Capture the cell that displays the provided text and extract its [x, y] central coordinate. 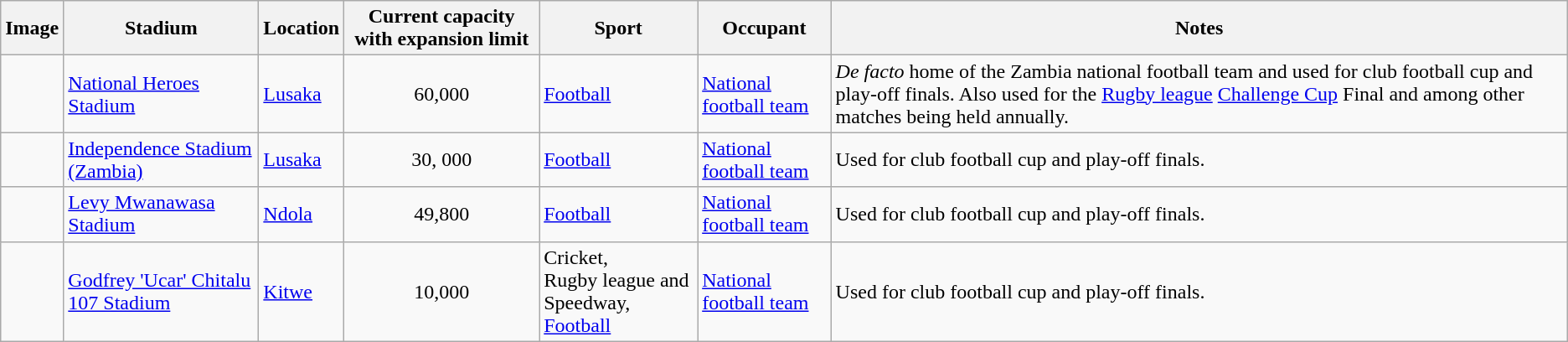
Levy Mwanawasa Stadium [161, 215]
Cricket, Rugby league and Speedway, Football [618, 292]
Location [302, 28]
60,000 [442, 94]
National Heroes Stadium [161, 94]
Notes [1199, 28]
Occupant [764, 28]
49,800 [442, 215]
Ndola [302, 215]
Kitwe [302, 292]
Independence Stadium (Zambia) [161, 159]
Current capacity with expansion limit [442, 28]
Sport [618, 28]
Image [32, 28]
Stadium [161, 28]
Godfrey 'Ucar' Chitalu 107 Stadium [161, 292]
30, 000 [442, 159]
10,000 [442, 292]
